From the cell containing the given text, extract its center point as [x, y] coordinate. 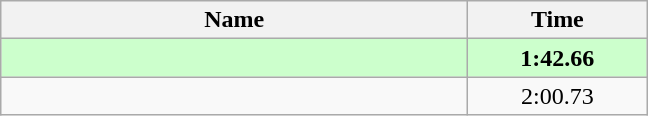
Name [234, 20]
1:42.66 [558, 58]
Time [558, 20]
2:00.73 [558, 96]
